Provide the [X, Y] coordinate of the cell's center where the given text is located.  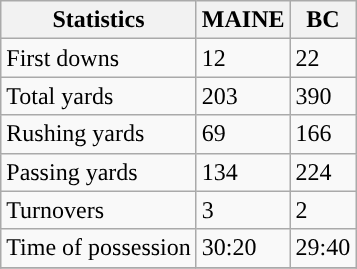
Passing yards [99, 172]
12 [243, 58]
22 [323, 58]
BC [323, 20]
390 [323, 96]
166 [323, 134]
Rushing yards [99, 134]
MAINE [243, 20]
224 [323, 172]
2 [323, 210]
Time of possession [99, 248]
First downs [99, 58]
30:20 [243, 248]
203 [243, 96]
134 [243, 172]
Total yards [99, 96]
Statistics [99, 20]
29:40 [323, 248]
3 [243, 210]
69 [243, 134]
Turnovers [99, 210]
